Scan for the cell matching the given text and deliver its [X, Y] coordinate at center. 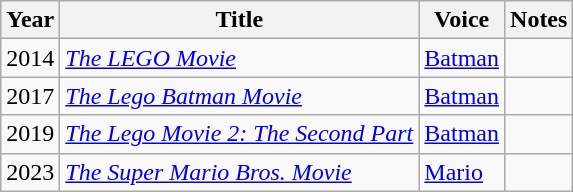
The Lego Batman Movie [240, 96]
Year [30, 20]
2023 [30, 172]
2017 [30, 96]
2014 [30, 58]
The LEGO Movie [240, 58]
Title [240, 20]
The Lego Movie 2: The Second Part [240, 134]
Voice [462, 20]
2019 [30, 134]
Mario [462, 172]
The Super Mario Bros. Movie [240, 172]
Notes [539, 20]
